Determine the (X, Y) coordinate at the center of the cell enclosing the given text.  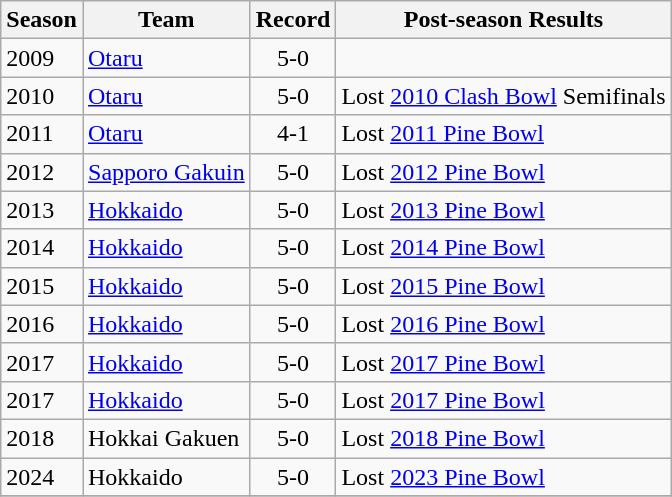
Lost 2010 Clash Bowl Semifinals (504, 96)
Season (42, 20)
Lost 2012 Pine Bowl (504, 172)
Sapporo Gakuin (166, 172)
4-1 (293, 134)
Lost 2023 Pine Bowl (504, 477)
Lost 2011 Pine Bowl (504, 134)
Lost 2016 Pine Bowl (504, 324)
2013 (42, 210)
2018 (42, 438)
Lost 2014 Pine Bowl (504, 248)
2010 (42, 96)
Team (166, 20)
Lost 2015 Pine Bowl (504, 286)
Post-season Results (504, 20)
Lost 2018 Pine Bowl (504, 438)
2012 (42, 172)
Hokkai Gakuen (166, 438)
Record (293, 20)
2014 (42, 248)
2011 (42, 134)
2009 (42, 58)
Lost 2013 Pine Bowl (504, 210)
2015 (42, 286)
2024 (42, 477)
2016 (42, 324)
